Output the (x, y) coordinate of the center of the cell containing the given text.  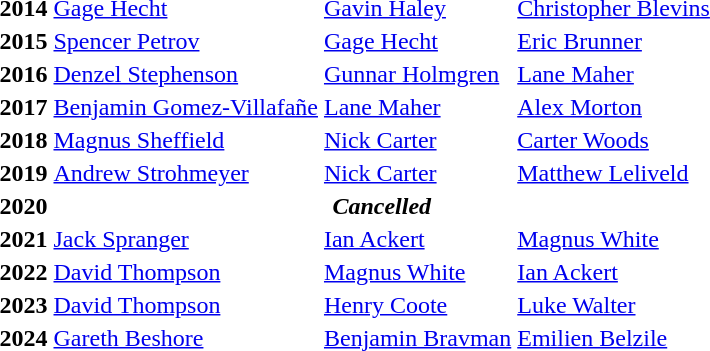
Spencer Petrov (186, 41)
Denzel Stephenson (186, 74)
Ian Ackert (417, 239)
Gunnar Holmgren (417, 74)
Magnus White (417, 272)
Jack Spranger (186, 239)
Benjamin Gomez-Villafañe (186, 107)
Gage Hecht (417, 41)
Lane Maher (417, 107)
Henry Coote (417, 305)
Andrew Strohmeyer (186, 173)
Magnus Sheffield (186, 140)
